Detect which cell encompasses the target text, then output its (X, Y) center coordinate. 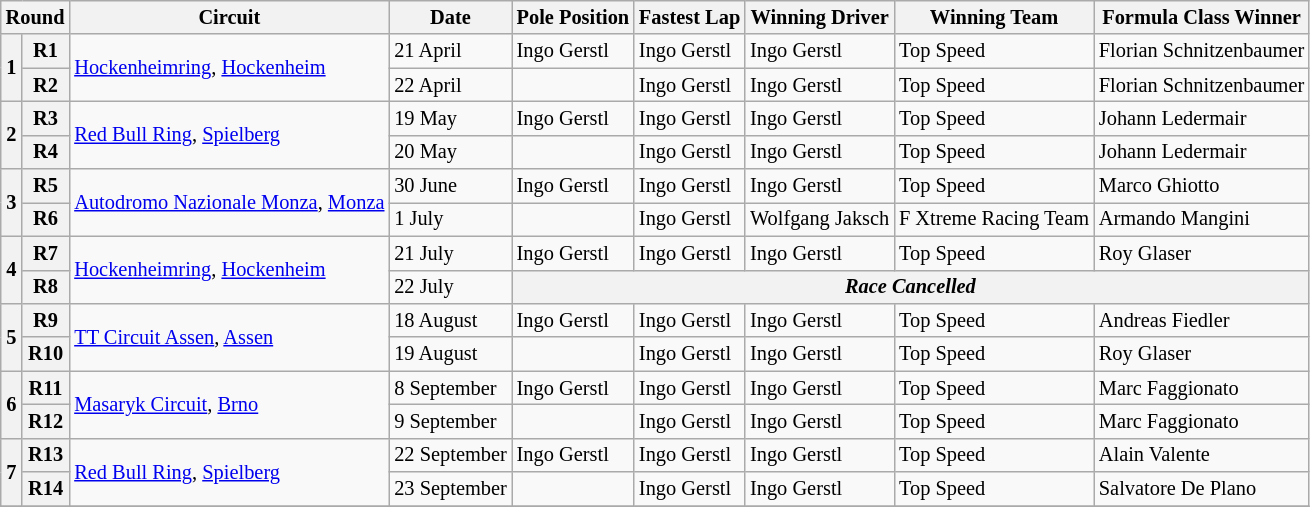
Masaryk Circuit, Brno (229, 404)
Pole Position (573, 17)
R14 (46, 489)
R11 (46, 388)
9 September (450, 421)
30 June (450, 186)
R8 (46, 287)
Fastest Lap (690, 17)
19 August (450, 354)
8 September (450, 388)
Circuit (229, 17)
6 (12, 404)
Race Cancelled (910, 287)
R12 (46, 421)
22 September (450, 455)
Marco Ghiotto (1202, 186)
7 (12, 472)
19 May (450, 118)
Round (36, 17)
R10 (46, 354)
R5 (46, 186)
R7 (46, 253)
5 (12, 336)
4 (12, 270)
F Xtreme Racing Team (994, 219)
21 July (450, 253)
Winning Team (994, 17)
1 (12, 68)
2 (12, 134)
Andreas Fiedler (1202, 320)
1 July (450, 219)
R4 (46, 152)
Date (450, 17)
R1 (46, 51)
22 July (450, 287)
Alain Valente (1202, 455)
Autodromo Nazionale Monza, Monza (229, 202)
20 May (450, 152)
21 April (450, 51)
Winning Driver (820, 17)
3 (12, 202)
23 September (450, 489)
R13 (46, 455)
Salvatore De Plano (1202, 489)
R3 (46, 118)
Armando Mangini (1202, 219)
Wolfgang Jaksch (820, 219)
R2 (46, 85)
22 April (450, 85)
R6 (46, 219)
Formula Class Winner (1202, 17)
TT Circuit Assen, Assen (229, 336)
18 August (450, 320)
R9 (46, 320)
